Scan for the cell matching the given text and deliver its [x, y] coordinate at center. 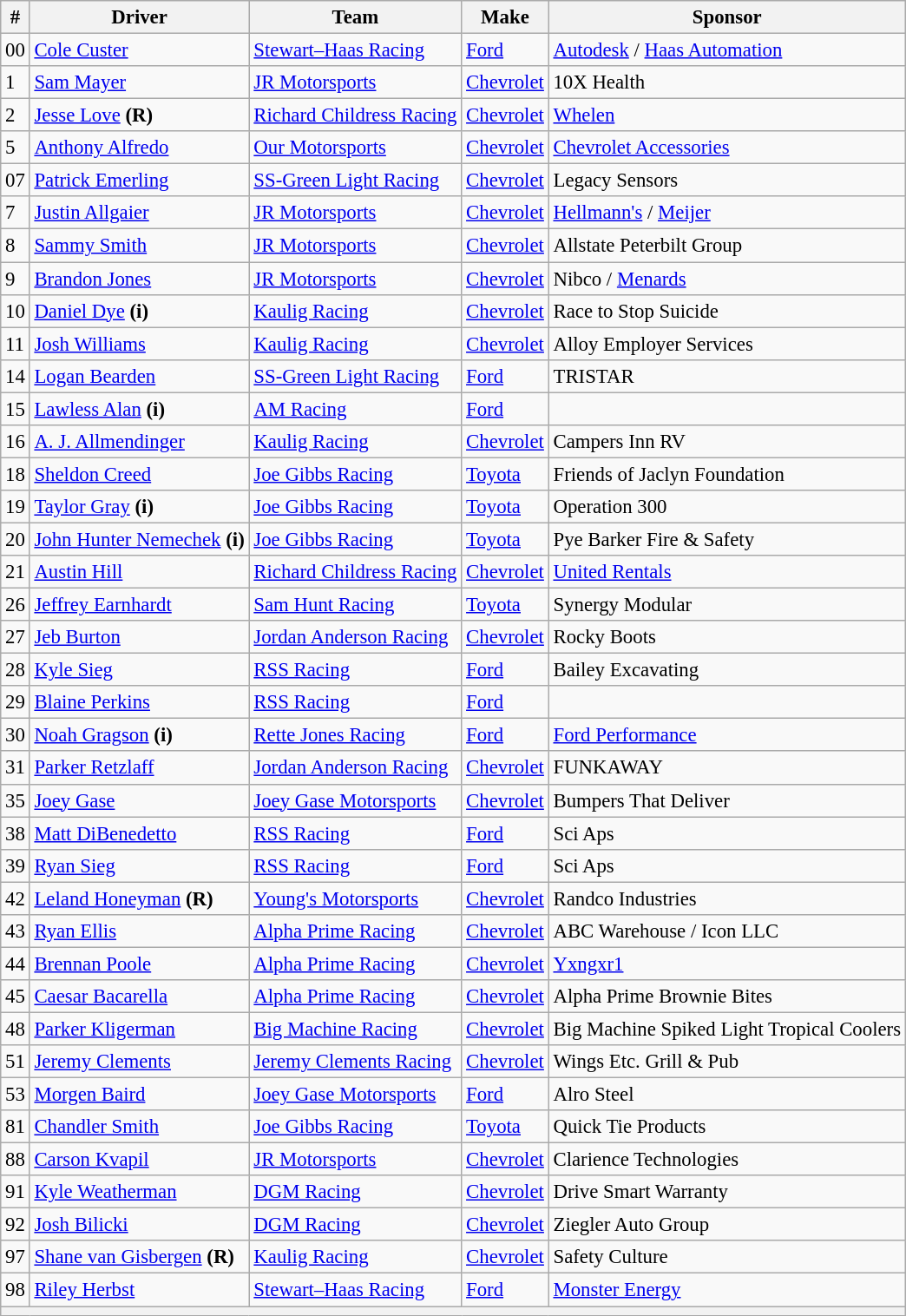
31 [16, 768]
Ryan Ellis [139, 931]
Justin Allgaier [139, 213]
48 [16, 1029]
1 [16, 82]
Lawless Alan (i) [139, 409]
Kyle Sieg [139, 670]
A. J. Allmendinger [139, 442]
Leland Honeyman (R) [139, 898]
Austin Hill [139, 572]
Riley Herbst [139, 1290]
Daniel Dye (i) [139, 311]
Jeremy Clements Racing [356, 1062]
Morgen Baird [139, 1095]
Alpha Prime Brownie Bites [727, 997]
Yxngxr1 [727, 964]
7 [16, 213]
Clarience Technologies [727, 1160]
Campers Inn RV [727, 442]
Josh Williams [139, 344]
Team [356, 17]
16 [16, 442]
TRISTAR [727, 376]
Quick Tie Products [727, 1127]
Ziegler Auto Group [727, 1225]
8 [16, 246]
91 [16, 1192]
Wings Etc. Grill & Pub [727, 1062]
Bailey Excavating [727, 670]
Ryan Sieg [139, 865]
Our Motorsports [356, 148]
Bumpers That Deliver [727, 800]
92 [16, 1225]
20 [16, 539]
42 [16, 898]
Autodesk / Haas Automation [727, 50]
30 [16, 735]
Noah Gragson (i) [139, 735]
Sammy Smith [139, 246]
18 [16, 474]
Driver [139, 17]
Drive Smart Warranty [727, 1192]
Carson Kvapil [139, 1160]
Operation 300 [727, 507]
Alloy Employer Services [727, 344]
Legacy Sensors [727, 181]
39 [16, 865]
ABC Warehouse / Icon LLC [727, 931]
Alro Steel [727, 1095]
Safety Culture [727, 1258]
Rocky Boots [727, 637]
Chevrolet Accessories [727, 148]
FUNKAWAY [727, 768]
35 [16, 800]
Parker Kligerman [139, 1029]
Josh Bilicki [139, 1225]
9 [16, 279]
Jesse Love (R) [139, 115]
Make [505, 17]
53 [16, 1095]
88 [16, 1160]
11 [16, 344]
Jeb Burton [139, 637]
Nibco / Menards [727, 279]
19 [16, 507]
Kyle Weatherman [139, 1192]
Young's Motorsports [356, 898]
44 [16, 964]
Sheldon Creed [139, 474]
Brandon Jones [139, 279]
45 [16, 997]
Parker Retzlaff [139, 768]
Matt DiBenedetto [139, 833]
United Rentals [727, 572]
Allstate Peterbilt Group [727, 246]
Caesar Bacarella [139, 997]
26 [16, 605]
5 [16, 148]
97 [16, 1258]
07 [16, 181]
Sam Hunt Racing [356, 605]
Taylor Gray (i) [139, 507]
Randco Industries [727, 898]
Sponsor [727, 17]
Blaine Perkins [139, 702]
14 [16, 376]
Brennan Poole [139, 964]
Whelen [727, 115]
Patrick Emerling [139, 181]
Rette Jones Racing [356, 735]
29 [16, 702]
Hellmann's / Meijer [727, 213]
00 [16, 50]
81 [16, 1127]
38 [16, 833]
10 [16, 311]
Synergy Modular [727, 605]
Joey Gase [139, 800]
2 [16, 115]
John Hunter Nemechek (i) [139, 539]
Shane van Gisbergen (R) [139, 1258]
51 [16, 1062]
10X Health [727, 82]
98 [16, 1290]
28 [16, 670]
Chandler Smith [139, 1127]
AM Racing [356, 409]
Jeffrey Earnhardt [139, 605]
Friends of Jaclyn Foundation [727, 474]
43 [16, 931]
Big Machine Racing [356, 1029]
Pye Barker Fire & Safety [727, 539]
Jeremy Clements [139, 1062]
Ford Performance [727, 735]
Anthony Alfredo [139, 148]
Race to Stop Suicide [727, 311]
Sam Mayer [139, 82]
21 [16, 572]
# [16, 17]
Logan Bearden [139, 376]
Monster Energy [727, 1290]
Cole Custer [139, 50]
27 [16, 637]
15 [16, 409]
Big Machine Spiked Light Tropical Coolers [727, 1029]
